Return [X, Y] of the center of cell containing provided text 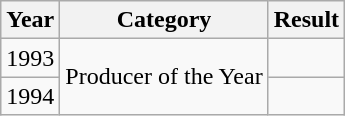
Producer of the Year [164, 77]
1994 [30, 96]
Category [164, 20]
Year [30, 20]
Result [306, 20]
1993 [30, 58]
